Search for the cell housing the specified text and yield its [x, y] center coordinate. 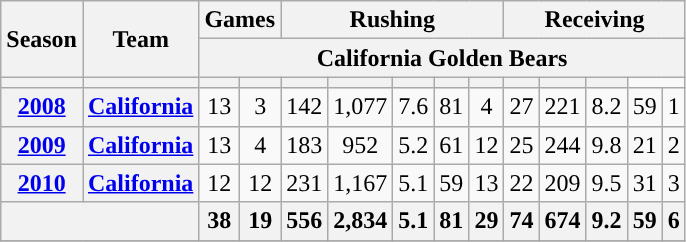
1 [674, 107]
61 [452, 145]
California Golden Bears [442, 58]
142 [304, 107]
7.6 [414, 107]
27 [522, 107]
674 [562, 221]
9.8 [606, 145]
8.2 [606, 107]
9.2 [606, 221]
5.2 [414, 145]
Team [140, 39]
25 [522, 145]
Receiving [594, 20]
2009 [42, 145]
2008 [42, 107]
6 [674, 221]
19 [260, 221]
Rushing [392, 20]
231 [304, 183]
Games [240, 20]
31 [644, 183]
221 [562, 107]
Season [42, 39]
9.5 [606, 183]
2,834 [360, 221]
1,077 [360, 107]
244 [562, 145]
29 [486, 221]
38 [220, 221]
74 [522, 221]
2 [674, 145]
1,167 [360, 183]
2010 [42, 183]
22 [522, 183]
183 [304, 145]
952 [360, 145]
21 [644, 145]
556 [304, 221]
209 [562, 183]
